Determine the (x, y) coordinate at the center of the cell enclosing the given text.  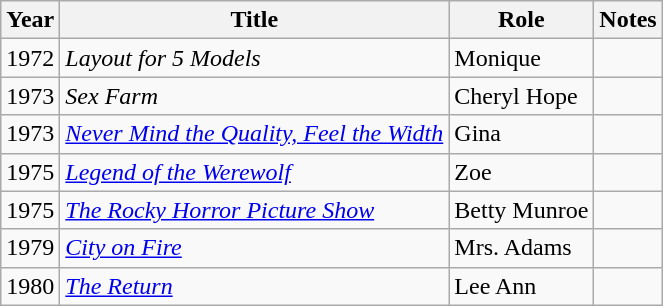
Monique (522, 58)
Betty Munroe (522, 210)
Sex Farm (254, 96)
The Return (254, 286)
Cheryl Hope (522, 96)
City on Fire (254, 248)
1980 (30, 286)
Role (522, 20)
Lee Ann (522, 286)
Never Mind the Quality, Feel the Width (254, 134)
1972 (30, 58)
1979 (30, 248)
The Rocky Horror Picture Show (254, 210)
Title (254, 20)
Gina (522, 134)
Legend of the Werewolf (254, 172)
Layout for 5 Models (254, 58)
Zoe (522, 172)
Mrs. Adams (522, 248)
Year (30, 20)
Notes (628, 20)
